Extract the [x, y] coordinate from the center of the cell holding the provided text.  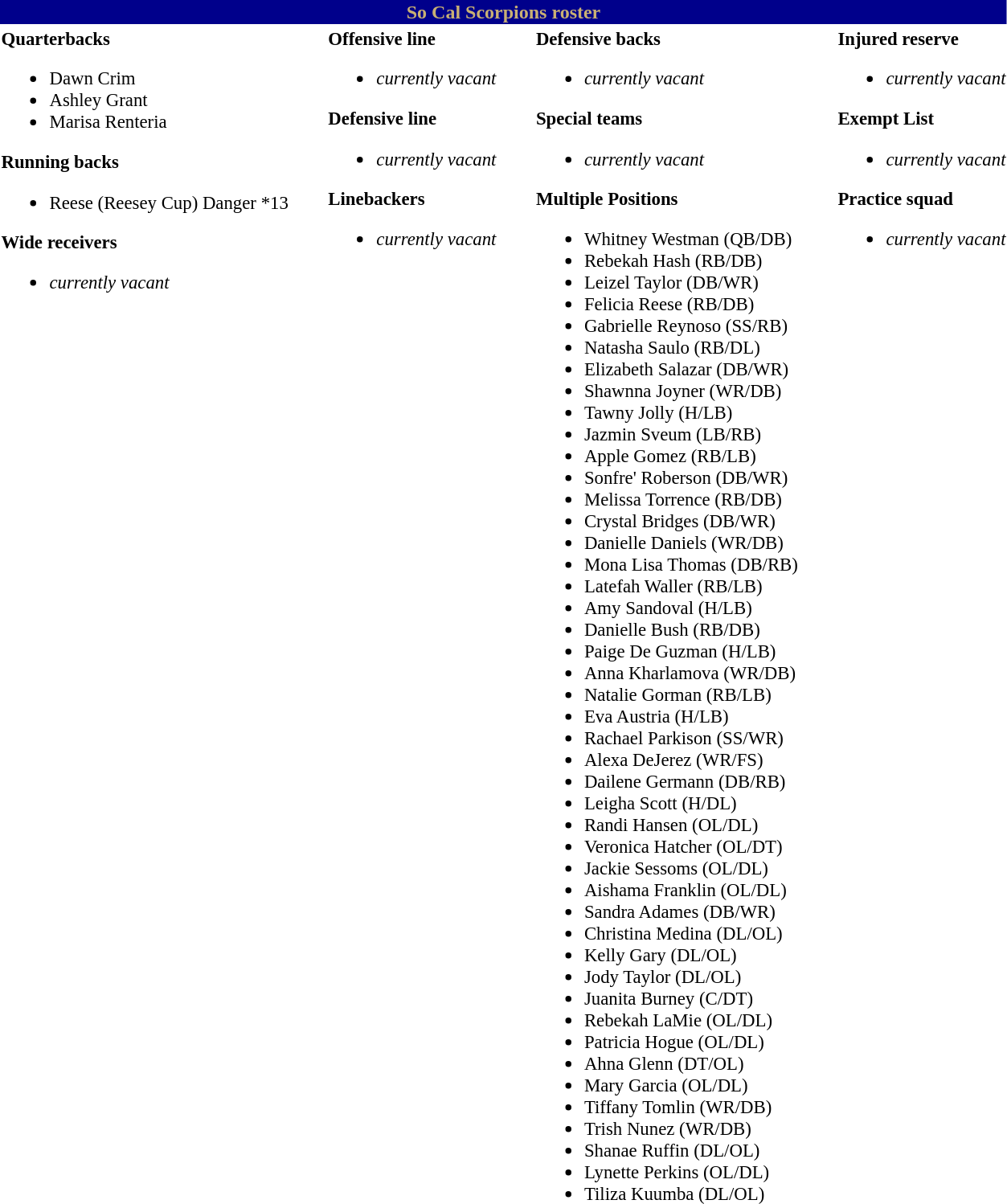
So Cal Scorpions roster [503, 12]
